Pinpoint the cell where the given text exists, returning its [X, Y] midpoint coordinate. 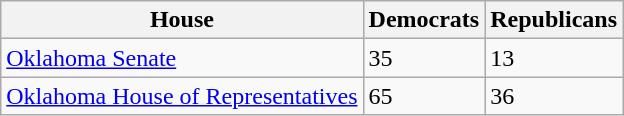
65 [424, 96]
Republicans [554, 20]
Oklahoma House of Representatives [182, 96]
13 [554, 58]
Democrats [424, 20]
36 [554, 96]
Oklahoma Senate [182, 58]
35 [424, 58]
House [182, 20]
